Pinpoint the cell where the given text exists, returning its [x, y] midpoint coordinate. 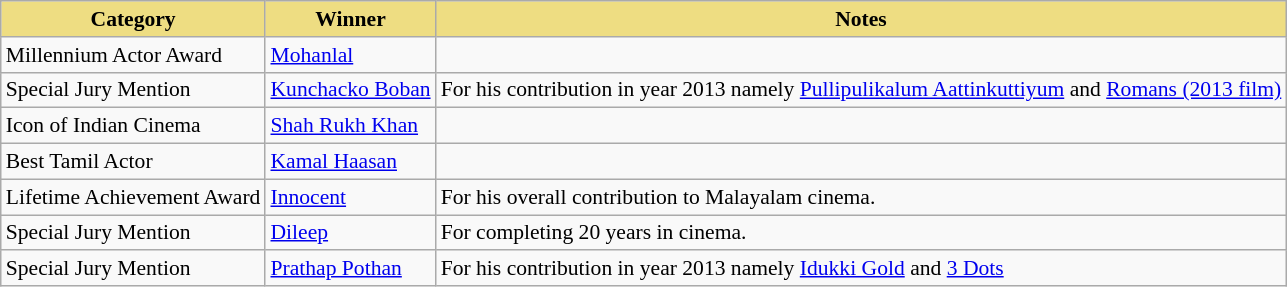
For his contribution in year 2013 namely Idukki Gold and 3 Dots [862, 269]
Notes [862, 19]
Lifetime Achievement Award [134, 197]
Category [134, 19]
For his contribution in year 2013 namely Pullipulikalum Aattinkuttiyum and Romans (2013 film) [862, 90]
For completing 20 years in cinema. [862, 233]
Kunchacko Boban [350, 90]
Dileep [350, 233]
Kamal Haasan [350, 162]
Mohanlal [350, 55]
Best Tamil Actor [134, 162]
Icon of Indian Cinema [134, 126]
Shah Rukh Khan [350, 126]
Millennium Actor Award [134, 55]
Winner [350, 19]
Innocent [350, 197]
For his overall contribution to Malayalam cinema. [862, 197]
Prathap Pothan [350, 269]
